Scan for the cell matching the given text and deliver its [x, y] coordinate at center. 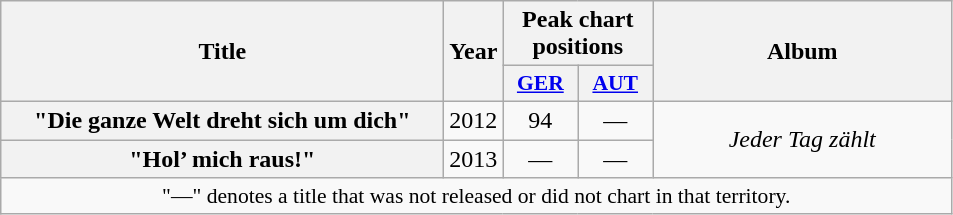
"—" denotes a title that was not released or did not chart in that territory. [476, 196]
Peak chart positions [578, 34]
Year [474, 52]
Title [222, 52]
2013 [474, 159]
"Die ganze Welt dreht sich um dich" [222, 120]
Album [802, 52]
"Hol’ mich raus!" [222, 159]
Jeder Tag zählt [802, 139]
GER [540, 84]
AUT [616, 84]
2012 [474, 120]
94 [540, 120]
